Output the [X, Y] coordinate of the center of the cell containing the given text.  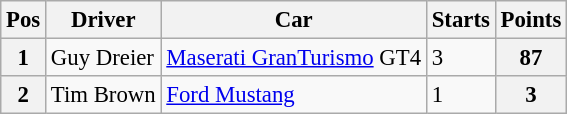
Points [530, 20]
Tim Brown [104, 95]
Ford Mustang [294, 95]
2 [24, 95]
Driver [104, 20]
Car [294, 20]
Maserati GranTurismo GT4 [294, 58]
Pos [24, 20]
Guy Dreier [104, 58]
Starts [460, 20]
87 [530, 58]
